Extract the [X, Y] coordinate from the center of the cell holding the provided text.  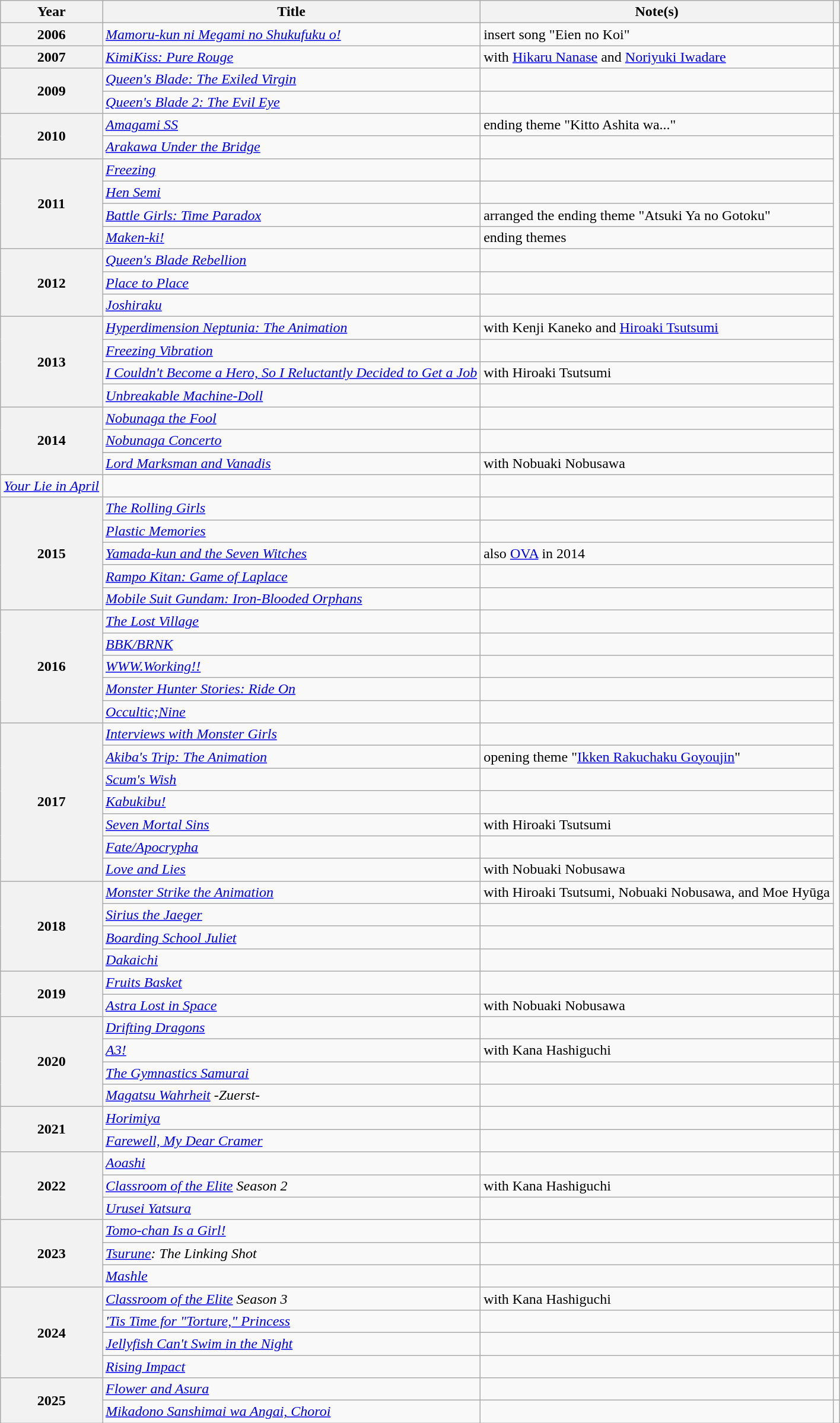
Your Lie in April [52, 486]
Freezing Vibration [292, 351]
2013 [52, 362]
with Hikaru Nanase and Noriyuki Iwadare [657, 57]
Monster Hunter Stories: Ride On [292, 689]
2024 [52, 1332]
2012 [52, 282]
Urusei Yatsura [292, 1208]
2019 [52, 994]
insert song "Eien no Koi" [657, 34]
2020 [52, 1062]
Scum's Wish [292, 779]
Title [292, 12]
with Kenji Kaneko and Hiroaki Tsutsumi [657, 328]
2010 [52, 136]
2007 [52, 57]
Classroom of the Elite Season 2 [292, 1186]
opening theme "Ikken Rakuchaku Goyoujin" [657, 757]
Kabukibu! [292, 802]
Queen's Blade: The Exiled Virgin [292, 79]
Occultic;Nine [292, 712]
Yamada-kun and the Seven Witches [292, 553]
Mashle [292, 1276]
2015 [52, 553]
Year [52, 12]
Joshiraku [292, 305]
2006 [52, 34]
Queen's Blade 2: The Evil Eye [292, 102]
Magatsu Wahrheit -Zuerst- [292, 1096]
Dakaichi [292, 960]
WWW.Working!! [292, 667]
I Couldn't Become a Hero, So I Reluctantly Decided to Get a Job [292, 373]
Hen Semi [292, 192]
Mobile Suit Gundam: Iron-Blooded Orphans [292, 599]
Nobunaga the Fool [292, 418]
BBK/BRNK [292, 644]
with Hiroaki Tsutsumi, Nobuaki Nobusawa, and Moe Hyūga [657, 892]
2022 [52, 1186]
'Tis Time for "Torture," Princess [292, 1321]
Classroom of the Elite Season 3 [292, 1298]
Maken-ki! [292, 237]
Lord Marksman and Vanadis [292, 463]
arranged the ending theme "Atsuki Ya no Gotoku" [657, 215]
Tomo-chan Is a Girl! [292, 1231]
Aoashi [292, 1163]
Horimiya [292, 1118]
Drifting Dragons [292, 1028]
2021 [52, 1129]
Note(s) [657, 12]
Boarding School Juliet [292, 937]
The Gymnastics Samurai [292, 1073]
Mamoru-kun ni Megami no Shukufuku o! [292, 34]
Rising Impact [292, 1366]
Queen's Blade Rebellion [292, 260]
Mikadono Sanshimai wa Angai, Choroi [292, 1412]
Flower and Asura [292, 1389]
Astra Lost in Space [292, 1005]
ending theme "Kitto Ashita wa..." [657, 125]
Amagami SS [292, 125]
Seven Mortal Sins [292, 824]
KimiKiss: Pure Rouge [292, 57]
Jellyfish Can't Swim in the Night [292, 1344]
Nobunaga Concerto [292, 441]
Battle Girls: Time Paradox [292, 215]
The Rolling Girls [292, 508]
A3! [292, 1050]
2023 [52, 1253]
Rampo Kitan: Game of Laplace [292, 576]
Monster Strike the Animation [292, 892]
2014 [52, 441]
Tsurune: The Linking Shot [292, 1253]
2025 [52, 1400]
Arakawa Under the Bridge [292, 147]
2018 [52, 926]
also OVA in 2014 [657, 553]
Place to Place [292, 283]
Freezing [292, 170]
Plastic Memories [292, 531]
Interviews with Monster Girls [292, 734]
Hyperdimension Neptunia: The Animation [292, 328]
2011 [52, 203]
The Lost Village [292, 621]
Love and Lies [292, 870]
Fate/Apocrypha [292, 847]
2009 [52, 91]
Sirius the Jaeger [292, 915]
ending themes [657, 237]
Farewell, My Dear Cramer [292, 1141]
2017 [52, 802]
Unbreakable Machine-Doll [292, 396]
Fruits Basket [292, 982]
Akiba's Trip: The Animation [292, 757]
2016 [52, 666]
